Provide the [X, Y] coordinate of the cell's center where the given text is located.  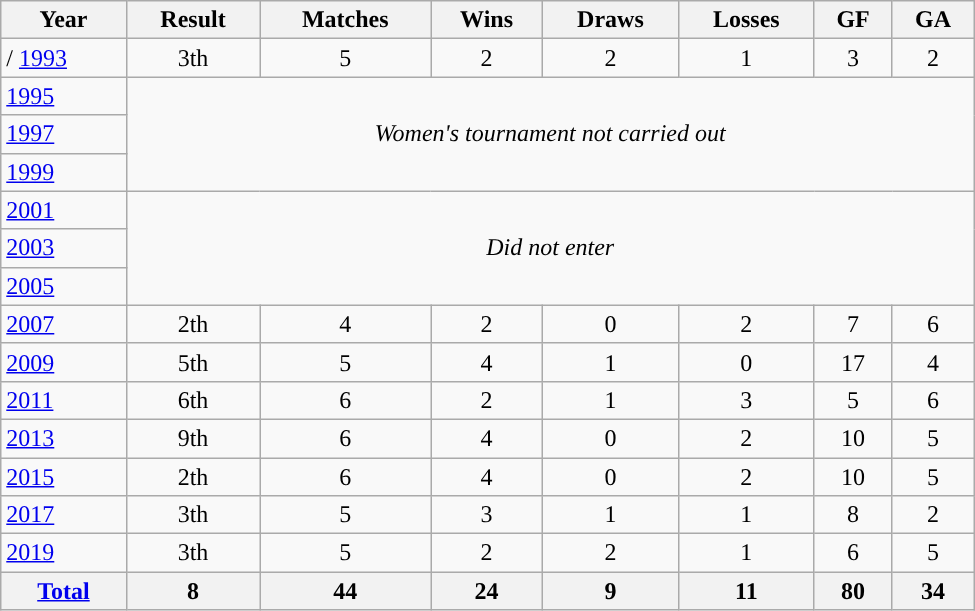
Wins [487, 20]
9 [610, 591]
2007 [64, 324]
17 [853, 362]
2019 [64, 553]
Women's tournament not carried out [550, 134]
2003 [64, 248]
Result [193, 20]
1997 [64, 134]
2001 [64, 210]
Year [64, 20]
GA [933, 20]
1999 [64, 172]
24 [487, 591]
80 [853, 591]
7 [853, 324]
2005 [64, 286]
2013 [64, 438]
34 [933, 591]
/ 1993 [64, 58]
Draws [610, 20]
2017 [64, 515]
Matches [346, 20]
11 [746, 591]
2011 [64, 400]
44 [346, 591]
Total [64, 591]
9th [193, 438]
Losses [746, 20]
5th [193, 362]
1995 [64, 96]
2015 [64, 477]
6th [193, 400]
Did not enter [550, 248]
GF [853, 20]
2009 [64, 362]
